Return (x, y) of the center of cell containing provided text 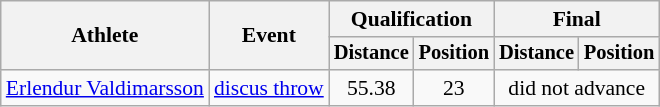
Erlendur Valdimarsson (105, 88)
Event (269, 36)
Athlete (105, 36)
Qualification (412, 19)
discus throw (269, 88)
23 (454, 88)
Final (576, 19)
did not advance (576, 88)
55.38 (372, 88)
